Detect which cell encompasses the target text, then output its (x, y) center coordinate. 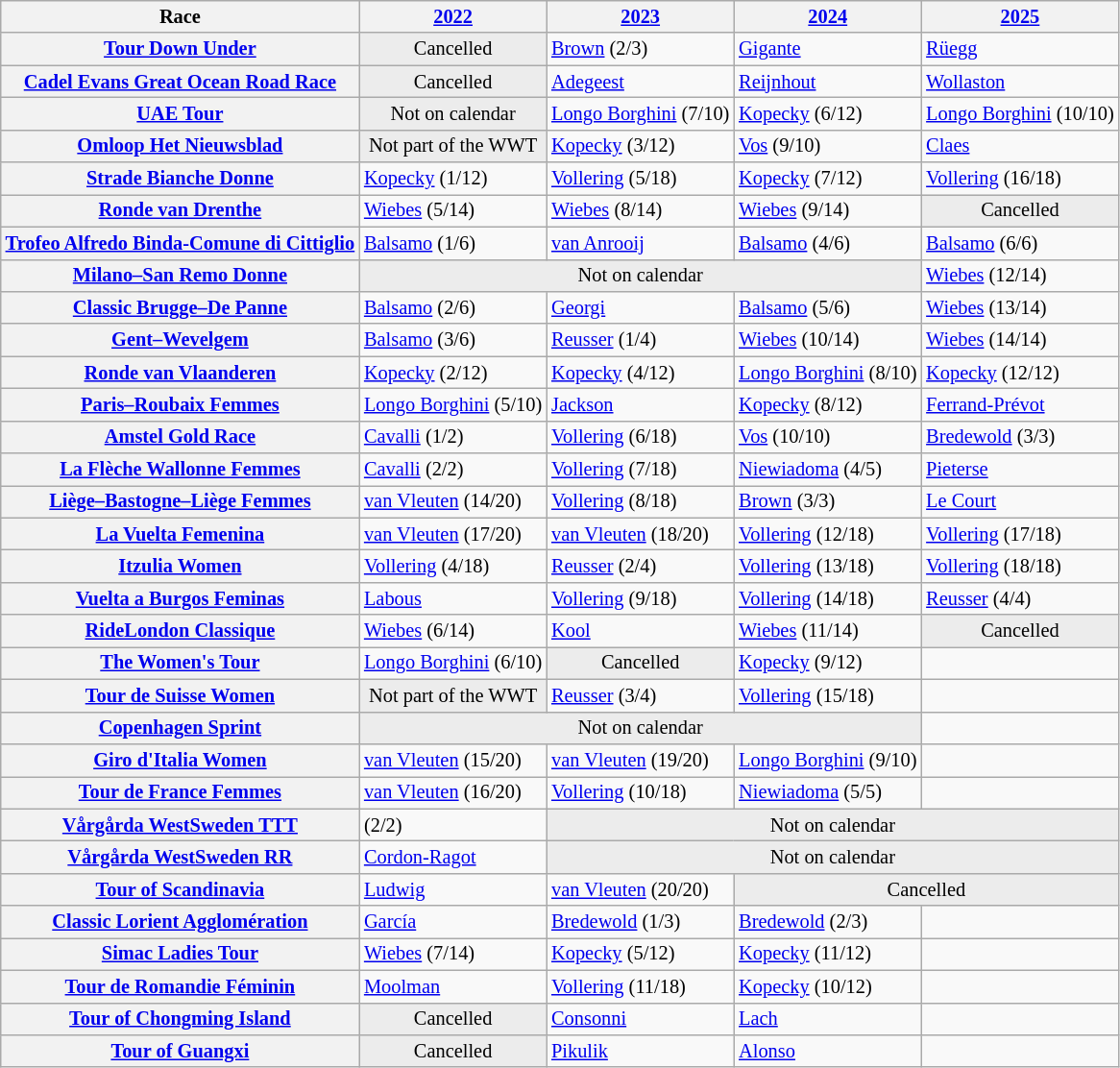
Reusser (2/4) (640, 566)
Lach (828, 1019)
Vollering (5/18) (640, 179)
Vollering (12/18) (828, 534)
Wollaston (1020, 82)
Consonni (640, 1019)
Cordon-Ragot (453, 857)
van Vleuten (14/20) (453, 501)
Wiebes (7/14) (453, 954)
Vollering (10/18) (640, 792)
van Vleuten (18/20) (640, 534)
Kopecky (12/12) (1020, 373)
Alonso (828, 1051)
Liège–Bastogne–Liège Femmes (181, 501)
Vollering (15/18) (828, 695)
Kopecky (10/12) (828, 986)
La Vuelta Femenina (181, 534)
Longo Borghini (5/10) (453, 404)
Balsamo (6/6) (1020, 243)
Kopecky (5/12) (640, 954)
La Flèche Wallonne Femmes (181, 470)
Cavalli (1/2) (453, 437)
Balsamo (2/6) (453, 307)
Ronde van Drenthe (181, 210)
Ronde van Vlaanderen (181, 373)
Gent–Wevelgem (181, 340)
Itzulia Women (181, 566)
(2/2) (453, 825)
Le Court (1020, 501)
Bredewold (2/3) (828, 922)
Jackson (640, 404)
van Vleuten (17/20) (453, 534)
Balsamo (5/6) (828, 307)
Vollering (18/18) (1020, 566)
Moolman (453, 986)
Longo Borghini (8/10) (828, 373)
Niewiadoma (4/5) (828, 470)
Vollering (13/18) (828, 566)
Vos (9/10) (828, 146)
2022 (453, 16)
Kopecky (11/12) (828, 954)
Kopecky (3/12) (640, 146)
Balsamo (1/6) (453, 243)
Vollering (11/18) (640, 986)
van Vleuten (16/20) (453, 792)
Vollering (8/18) (640, 501)
Cadel Evans Great Ocean Road Race (181, 82)
Vårgårda WestSweden RR (181, 857)
Kool (640, 631)
van Vleuten (19/20) (640, 760)
Tour de France Femmes (181, 792)
Wiebes (5/14) (453, 210)
Vollering (4/18) (453, 566)
Reusser (1/4) (640, 340)
Paris–Roubaix Femmes (181, 404)
Reusser (4/4) (1020, 598)
Longo Borghini (6/10) (453, 663)
Wiebes (14/14) (1020, 340)
Claes (1020, 146)
Cavalli (2/2) (453, 470)
Kopecky (8/12) (828, 404)
Vårgårda WestSweden TTT (181, 825)
Kopecky (4/12) (640, 373)
Wiebes (10/14) (828, 340)
Bredewold (3/3) (1020, 437)
Tour de Romandie Féminin (181, 986)
The Women's Tour (181, 663)
Kopecky (6/12) (828, 113)
Rüegg (1020, 49)
Wiebes (8/14) (640, 210)
Niewiadoma (5/5) (828, 792)
Kopecky (2/12) (453, 373)
Vollering (14/18) (828, 598)
Giro d'Italia Women (181, 760)
Longo Borghini (10/10) (1020, 113)
Amstel Gold Race (181, 437)
Tour of Chongming Island (181, 1019)
Wiebes (9/14) (828, 210)
Vollering (9/18) (640, 598)
Copenhagen Sprint (181, 728)
van Vleuten (15/20) (453, 760)
Reusser (3/4) (640, 695)
Balsamo (4/6) (828, 243)
Adegeest (640, 82)
Brown (2/3) (640, 49)
Classic Brugge–De Panne (181, 307)
Wiebes (12/14) (1020, 276)
Balsamo (3/6) (453, 340)
2025 (1020, 16)
Longo Borghini (9/10) (828, 760)
Strade Bianche Donne (181, 179)
Vos (10/10) (828, 437)
Longo Borghini (7/10) (640, 113)
Ludwig (453, 889)
Wiebes (6/14) (453, 631)
Labous (453, 598)
RideLondon Classique (181, 631)
Vollering (16/18) (1020, 179)
Tour of Scandinavia (181, 889)
Georgi (640, 307)
van Vleuten (20/20) (640, 889)
Tour de Suisse Women (181, 695)
Ferrand-Prévot (1020, 404)
Vollering (6/18) (640, 437)
Omloop Het Nieuwsblad (181, 146)
García (453, 922)
Brown (3/3) (828, 501)
Wiebes (13/14) (1020, 307)
Vuelta a Burgos Feminas (181, 598)
Race (181, 16)
Milano–San Remo Donne (181, 276)
van Anrooij (640, 243)
Vollering (7/18) (640, 470)
2024 (828, 16)
Reijnhout (828, 82)
Pieterse (1020, 470)
Kopecky (1/12) (453, 179)
Tour Down Under (181, 49)
Pikulik (640, 1051)
Vollering (17/18) (1020, 534)
UAE Tour (181, 113)
Bredewold (1/3) (640, 922)
Wiebes (11/14) (828, 631)
Simac Ladies Tour (181, 954)
2023 (640, 16)
Kopecky (9/12) (828, 663)
Trofeo Alfredo Binda-Comune di Cittiglio (181, 243)
Tour of Guangxi (181, 1051)
Classic Lorient Agglomération (181, 922)
Kopecky (7/12) (828, 179)
Gigante (828, 49)
